From the cell containing the given text, extract its center point as [X, Y] coordinate. 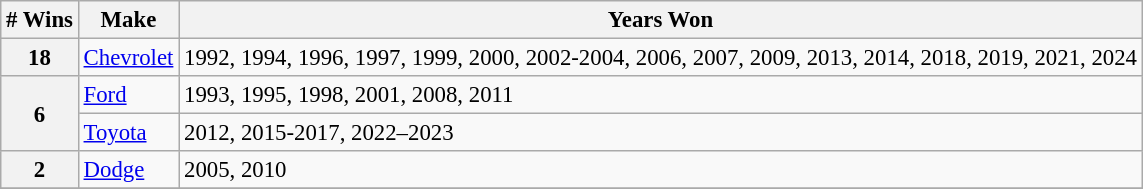
Chevrolet [128, 58]
1993, 1995, 1998, 2001, 2008, 2011 [661, 95]
6 [40, 114]
1992, 1994, 1996, 1997, 1999, 2000, 2002-2004, 2006, 2007, 2009, 2013, 2014, 2018, 2019, 2021, 2024 [661, 58]
2 [40, 170]
# Wins [40, 20]
Toyota [128, 133]
2005, 2010 [661, 170]
Make [128, 20]
18 [40, 58]
Ford [128, 95]
Dodge [128, 170]
Years Won [661, 20]
2012, 2015-2017, 2022–2023 [661, 133]
